Detect which cell encompasses the target text, then output its [X, Y] center coordinate. 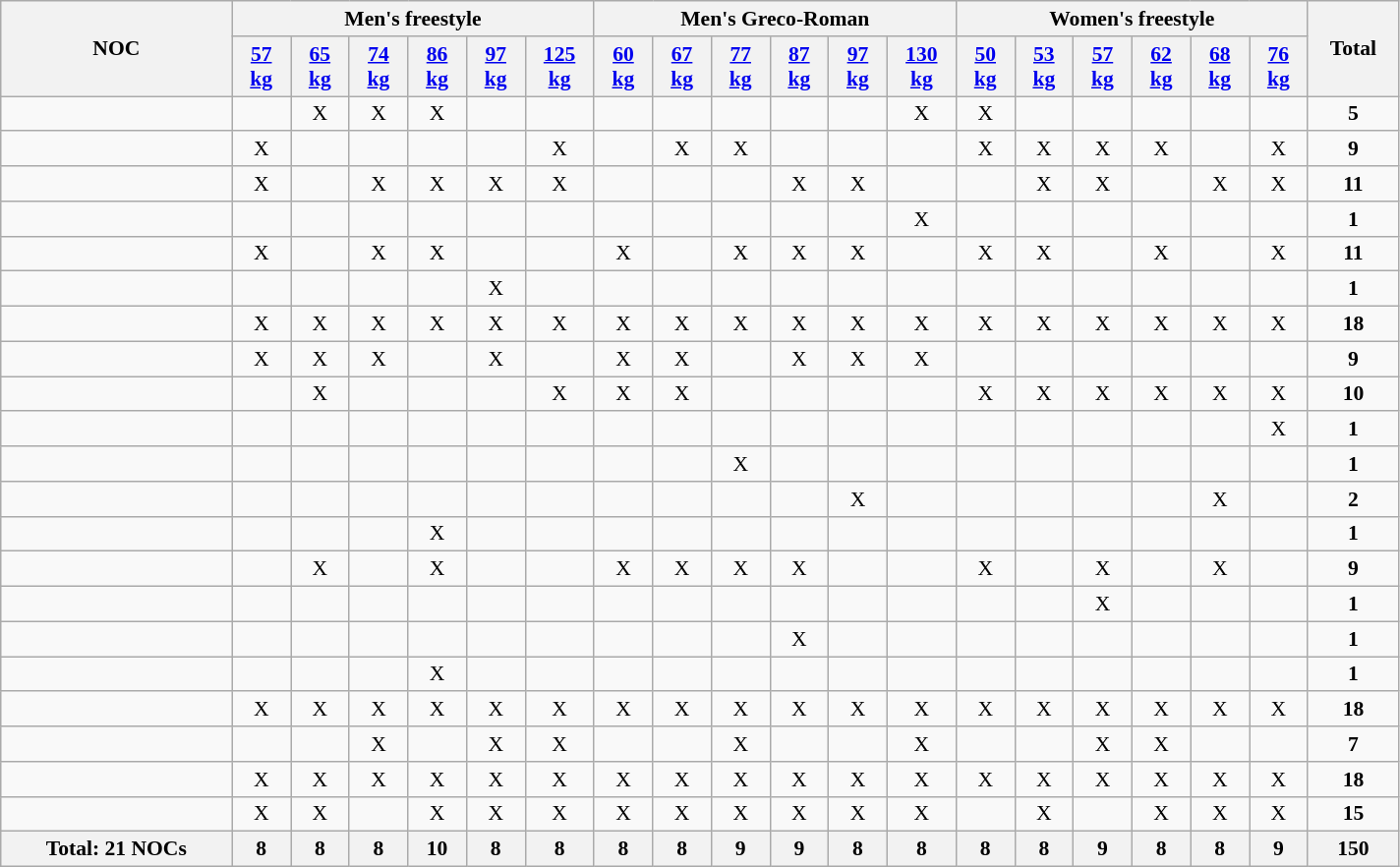
87 kg [799, 67]
Women's freestyle [1132, 19]
50 kg [985, 67]
62 kg [1161, 67]
60 kg [623, 67]
65 kg [321, 67]
76 kg [1278, 67]
7 [1353, 744]
130 kg [921, 67]
67 kg [682, 67]
150 [1353, 849]
86 kg [437, 67]
53 kg [1044, 67]
68 kg [1220, 67]
Total: 21 NOCs [116, 849]
Total [1353, 49]
15 [1353, 814]
Men's Greco-Roman [775, 19]
5 [1353, 114]
2 [1353, 499]
77 kg [740, 67]
NOC [116, 49]
74 kg [379, 67]
125 kg [559, 67]
Men's freestyle [413, 19]
